Determine the (x, y) coordinate at the center of the cell enclosing the given text.  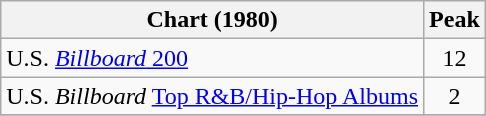
2 (455, 96)
Chart (1980) (212, 20)
U.S. Billboard Top R&B/Hip-Hop Albums (212, 96)
12 (455, 58)
Peak (455, 20)
U.S. Billboard 200 (212, 58)
